Find where the given text appears and provide that cell's center as [x, y] coordinate. 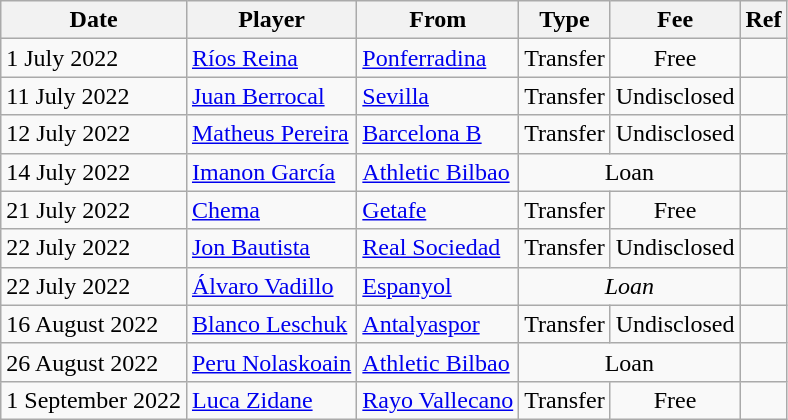
16 August 2022 [94, 324]
Getafe [438, 210]
Peru Nolaskoain [271, 362]
Date [94, 20]
1 September 2022 [94, 400]
Ríos Reina [271, 58]
Player [271, 20]
Fee [675, 20]
Luca Zidane [271, 400]
Antalyaspor [438, 324]
Imanon García [271, 172]
21 July 2022 [94, 210]
12 July 2022 [94, 134]
Barcelona B [438, 134]
Juan Berrocal [271, 96]
Chema [271, 210]
Espanyol [438, 286]
Matheus Pereira [271, 134]
11 July 2022 [94, 96]
Real Sociedad [438, 248]
Sevilla [438, 96]
26 August 2022 [94, 362]
Rayo Vallecano [438, 400]
Ref [764, 20]
14 July 2022 [94, 172]
Jon Bautista [271, 248]
1 July 2022 [94, 58]
Álvaro Vadillo [271, 286]
Type [565, 20]
Ponferradina [438, 58]
From [438, 20]
Blanco Leschuk [271, 324]
